Locate the cell with the specified text and output its (x, y) center coordinate. 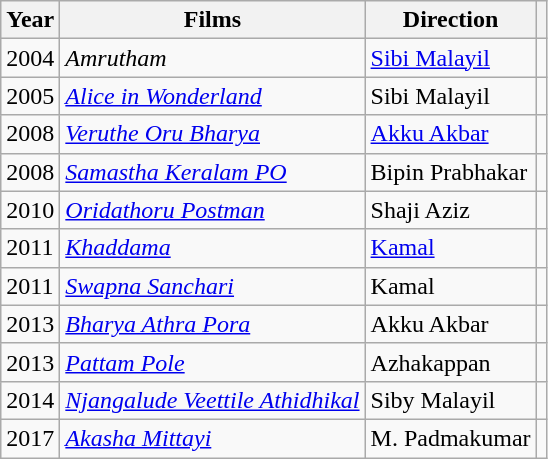
Khaddama (212, 248)
2010 (30, 210)
Oridathoru Postman (212, 210)
Films (212, 20)
Alice in Wonderland (212, 96)
2005 (30, 96)
2017 (30, 438)
Njangalude Veettile Athidhikal (212, 400)
Bharya Athra Pora (212, 324)
Shaji Aziz (450, 210)
Bipin Prabhakar (450, 172)
2014 (30, 400)
M. Padmakumar (450, 438)
Year (30, 20)
Akasha Mittayi (212, 438)
Swapna Sanchari (212, 286)
Siby Malayil (450, 400)
Amrutham (212, 58)
Direction (450, 20)
Samastha Keralam PO (212, 172)
Azhakappan (450, 362)
2004 (30, 58)
Pattam Pole (212, 362)
Veruthe Oru Bharya (212, 134)
